Detect which cell encompasses the target text, then output its [X, Y] center coordinate. 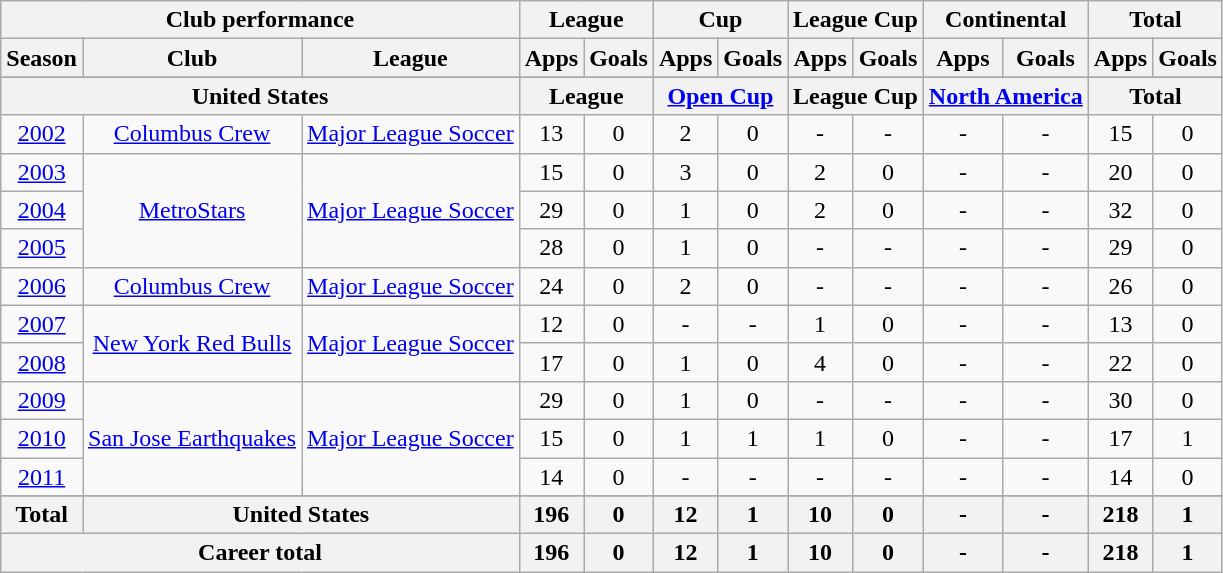
2004 [42, 210]
2002 [42, 134]
4 [820, 362]
Club performance [260, 20]
Continental [1006, 20]
MetroStars [192, 210]
2006 [42, 286]
Season [42, 58]
3 [685, 172]
Career total [260, 553]
32 [1120, 210]
22 [1120, 362]
2010 [42, 438]
2007 [42, 324]
28 [551, 248]
Open Cup [720, 96]
Cup [720, 20]
2009 [42, 400]
24 [551, 286]
26 [1120, 286]
2008 [42, 362]
San Jose Earthquakes [192, 438]
Club [192, 58]
20 [1120, 172]
North America [1006, 96]
2011 [42, 477]
30 [1120, 400]
2005 [42, 248]
2003 [42, 172]
New York Red Bulls [192, 343]
